Extract the (X, Y) coordinate from the center of the cell holding the provided text.  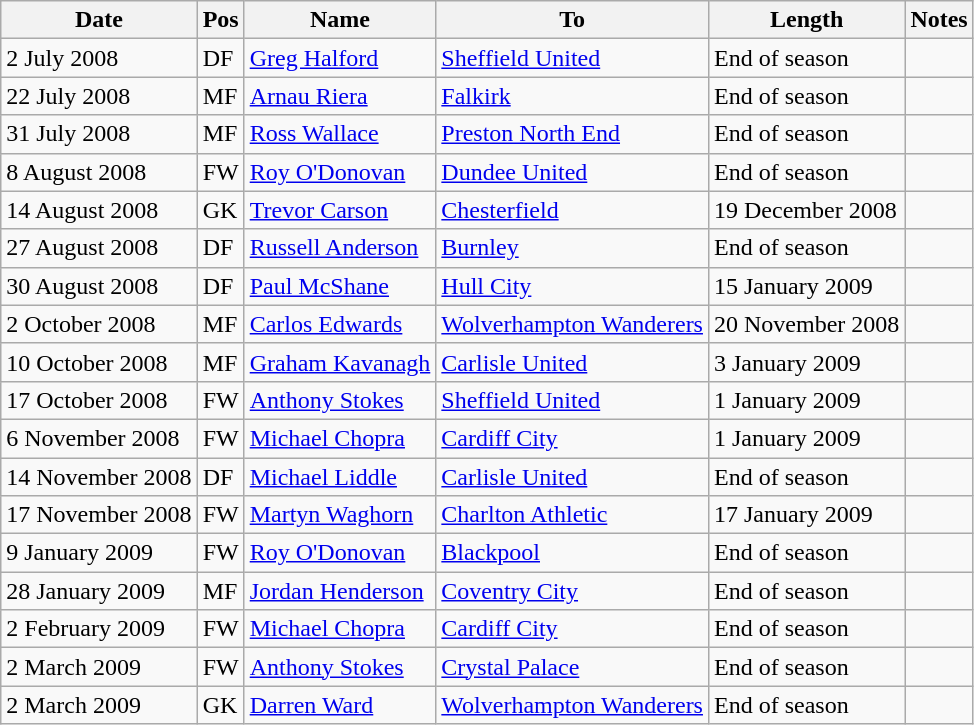
Jordan Henderson (340, 591)
Darren Ward (340, 705)
17 January 2009 (806, 515)
2 July 2008 (99, 58)
Arnau Riera (340, 96)
Falkirk (572, 96)
Carlos Edwards (340, 324)
19 December 2008 (806, 210)
Notes (939, 20)
Michael Liddle (340, 477)
10 October 2008 (99, 362)
27 August 2008 (99, 248)
Russell Anderson (340, 248)
Graham Kavanagh (340, 362)
14 November 2008 (99, 477)
Preston North End (572, 134)
Length (806, 20)
Burnley (572, 248)
2 February 2009 (99, 629)
22 July 2008 (99, 96)
Martyn Waghorn (340, 515)
14 August 2008 (99, 210)
Paul McShane (340, 286)
Greg Halford (340, 58)
Trevor Carson (340, 210)
Blackpool (572, 553)
8 August 2008 (99, 172)
9 January 2009 (99, 553)
Chesterfield (572, 210)
30 August 2008 (99, 286)
31 July 2008 (99, 134)
20 November 2008 (806, 324)
6 November 2008 (99, 438)
Name (340, 20)
28 January 2009 (99, 591)
Crystal Palace (572, 667)
Dundee United (572, 172)
3 January 2009 (806, 362)
15 January 2009 (806, 286)
Pos (220, 20)
Charlton Athletic (572, 515)
Ross Wallace (340, 134)
Hull City (572, 286)
17 November 2008 (99, 515)
Coventry City (572, 591)
Date (99, 20)
17 October 2008 (99, 400)
2 October 2008 (99, 324)
To (572, 20)
